Return [X, Y] of the center of cell containing provided text 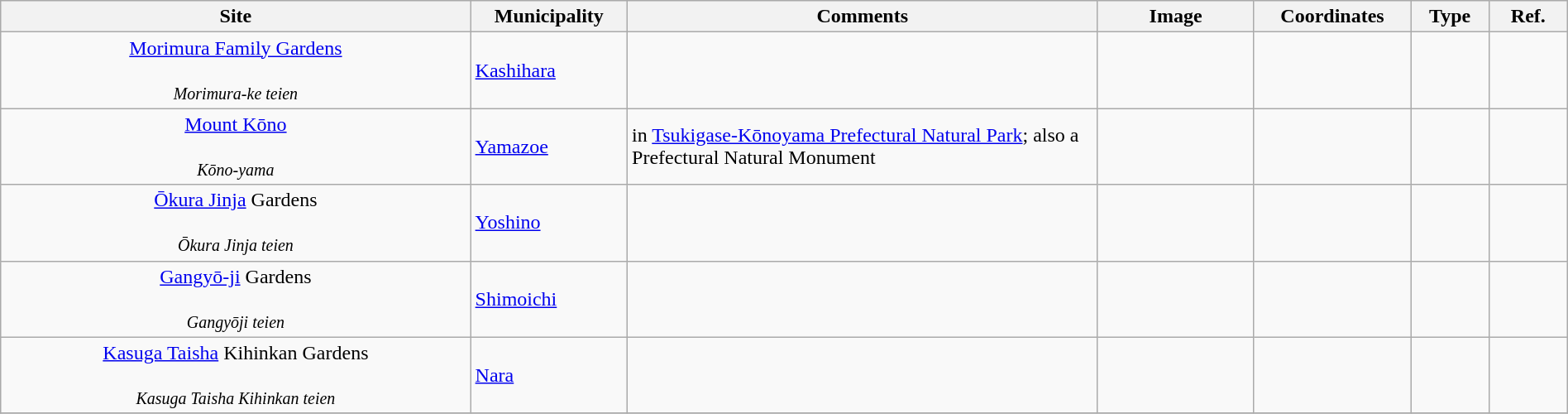
Yoshino [549, 223]
Gangyō-ji GardensGangyōji teien [236, 299]
Ref. [1528, 17]
Image [1176, 17]
in Tsukigase-Kōnoyama Prefectural Natural Park; also a Prefectural Natural Monument [863, 147]
Kasuga Taisha Kihinkan GardensKasuga Taisha Kihinkan teien [236, 375]
Shimoichi [549, 299]
Ōkura Jinja GardensŌkura Jinja teien [236, 223]
Type [1451, 17]
Coordinates [1331, 17]
Municipality [549, 17]
Nara [549, 375]
Mount KōnoKōno-yama [236, 147]
Yamazoe [549, 147]
Site [236, 17]
Comments [863, 17]
Kashihara [549, 70]
Morimura Family GardensMorimura-ke teien [236, 70]
